Find where the given text appears and provide that cell's center as (x, y) coordinate. 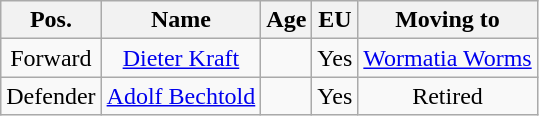
Moving to (448, 20)
Defender (51, 96)
Forward (51, 58)
Adolf Bechtold (181, 96)
Name (181, 20)
Dieter Kraft (181, 58)
EU (335, 20)
Retired (448, 96)
Wormatia Worms (448, 58)
Age (286, 20)
Pos. (51, 20)
